Pinpoint the cell where the given text exists, returning its [x, y] midpoint coordinate. 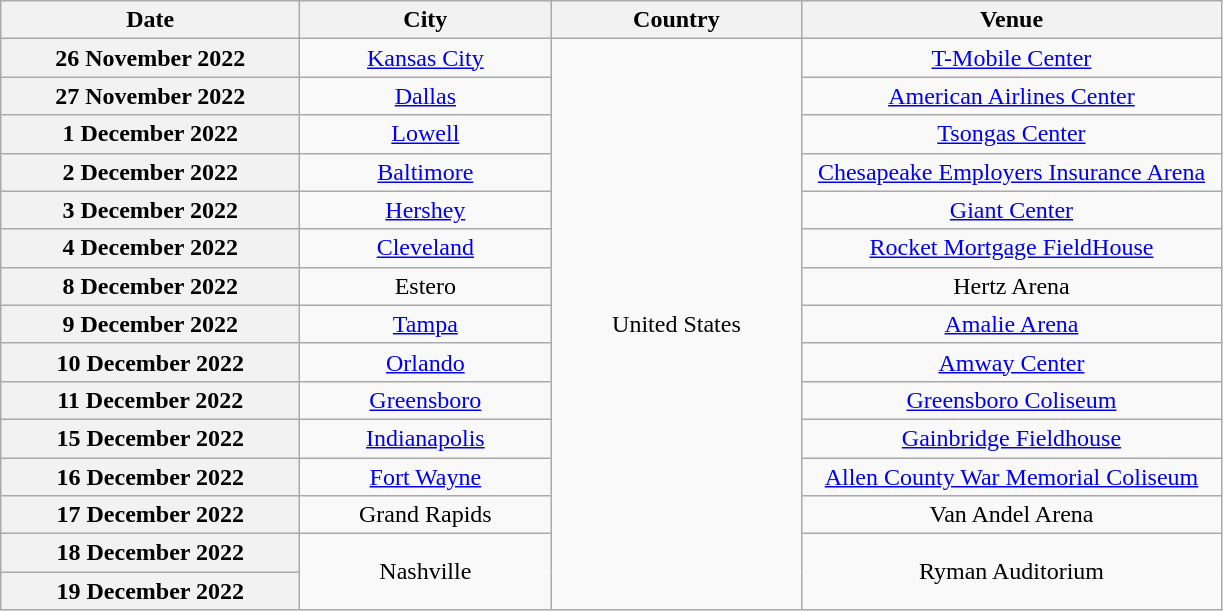
Fort Wayne [426, 477]
Nashville [426, 572]
16 December 2022 [150, 477]
T-Mobile Center [1012, 58]
Orlando [426, 362]
15 December 2022 [150, 438]
Hertz Arena [1012, 286]
17 December 2022 [150, 515]
Baltimore [426, 172]
Allen County War Memorial Coliseum [1012, 477]
19 December 2022 [150, 591]
Amway Center [1012, 362]
Grand Rapids [426, 515]
1 December 2022 [150, 134]
Gainbridge Fieldhouse [1012, 438]
Hershey [426, 210]
8 December 2022 [150, 286]
Estero [426, 286]
Cleveland [426, 248]
3 December 2022 [150, 210]
City [426, 20]
Tsongas Center [1012, 134]
Rocket Mortgage FieldHouse [1012, 248]
Tampa [426, 324]
2 December 2022 [150, 172]
18 December 2022 [150, 553]
4 December 2022 [150, 248]
Van Andel Arena [1012, 515]
Lowell [426, 134]
United States [676, 324]
27 November 2022 [150, 96]
Giant Center [1012, 210]
Date [150, 20]
11 December 2022 [150, 400]
Country [676, 20]
Greensboro [426, 400]
26 November 2022 [150, 58]
Amalie Arena [1012, 324]
Dallas [426, 96]
Greensboro Coliseum [1012, 400]
Kansas City [426, 58]
Venue [1012, 20]
9 December 2022 [150, 324]
Ryman Auditorium [1012, 572]
10 December 2022 [150, 362]
American Airlines Center [1012, 96]
Chesapeake Employers Insurance Arena [1012, 172]
Indianapolis [426, 438]
